Return [x, y] of the center of cell containing provided text 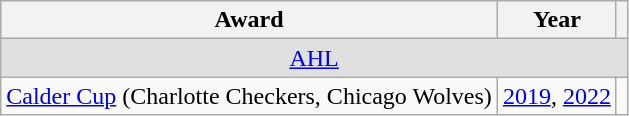
Year [556, 20]
Calder Cup (Charlotte Checkers, Chicago Wolves) [250, 96]
AHL [314, 58]
Award [250, 20]
2019, 2022 [556, 96]
